Search for the cell housing the specified text and yield its (x, y) center coordinate. 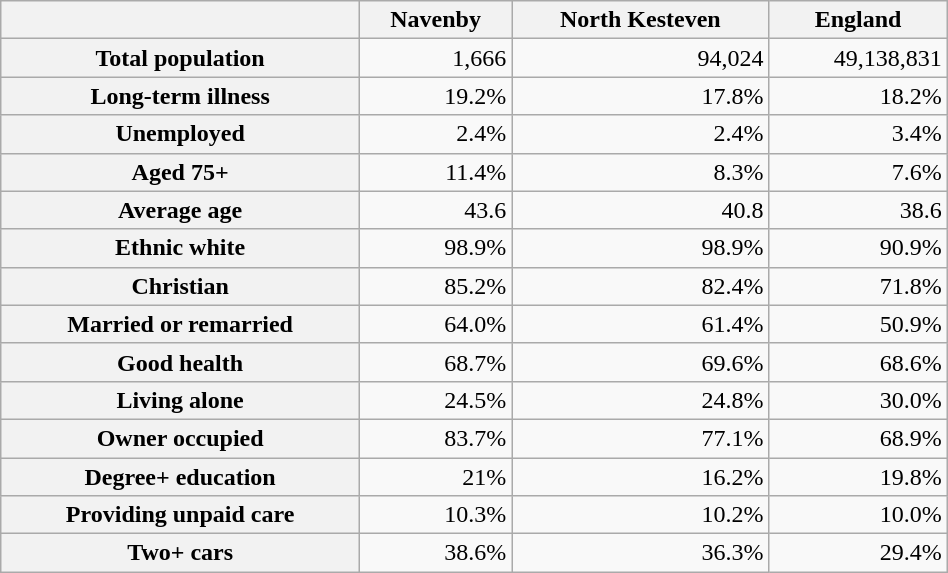
36.3% (640, 553)
40.8 (640, 210)
21% (435, 477)
24.8% (640, 400)
Living alone (180, 400)
19.8% (858, 477)
64.0% (435, 324)
49,138,831 (858, 58)
3.4% (858, 134)
50.9% (858, 324)
77.1% (640, 438)
10.3% (435, 515)
61.4% (640, 324)
Navenby (435, 20)
82.4% (640, 286)
10.2% (640, 515)
18.2% (858, 96)
Long-term illness (180, 96)
68.6% (858, 362)
Aged 75+ (180, 172)
83.7% (435, 438)
19.2% (435, 96)
90.9% (858, 248)
10.0% (858, 515)
Owner occupied (180, 438)
11.4% (435, 172)
38.6 (858, 210)
38.6% (435, 553)
30.0% (858, 400)
Unemployed (180, 134)
68.7% (435, 362)
Ethnic white (180, 248)
North Kesteven (640, 20)
85.2% (435, 286)
1,666 (435, 58)
Two+ cars (180, 553)
Married or remarried (180, 324)
43.6 (435, 210)
71.8% (858, 286)
24.5% (435, 400)
69.6% (640, 362)
Christian (180, 286)
94,024 (640, 58)
8.3% (640, 172)
Degree+ education (180, 477)
29.4% (858, 553)
Good health (180, 362)
England (858, 20)
Average age (180, 210)
17.8% (640, 96)
Providing unpaid care (180, 515)
Total population (180, 58)
16.2% (640, 477)
7.6% (858, 172)
68.9% (858, 438)
